Capture the cell that displays the provided text and extract its (x, y) central coordinate. 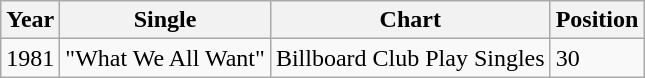
Billboard Club Play Singles (410, 58)
"What We All Want" (166, 58)
30 (597, 58)
1981 (30, 58)
Year (30, 20)
Chart (410, 20)
Single (166, 20)
Position (597, 20)
